Detect which cell encompasses the target text, then output its [x, y] center coordinate. 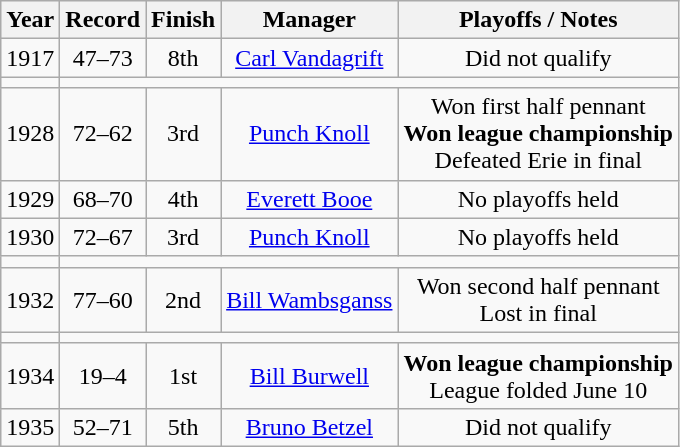
Finish [184, 20]
52–71 [103, 427]
Carl Vandagrift [310, 58]
4th [184, 199]
1932 [30, 300]
1930 [30, 237]
5th [184, 427]
19–4 [103, 376]
Bill Wambsganss [310, 300]
Manager [310, 20]
Playoffs / Notes [538, 20]
Record [103, 20]
1917 [30, 58]
1929 [30, 199]
2nd [184, 300]
Everett Booe [310, 199]
Won second half pennantLost in final [538, 300]
1935 [30, 427]
Won first half pennantWon league championshipDefeated Erie in final [538, 134]
Bruno Betzel [310, 427]
Year [30, 20]
1928 [30, 134]
1st [184, 376]
47–73 [103, 58]
1934 [30, 376]
Bill Burwell [310, 376]
72–67 [103, 237]
72–62 [103, 134]
68–70 [103, 199]
8th [184, 58]
77–60 [103, 300]
Won league championshipLeague folded June 10 [538, 376]
